Provide the [x, y] coordinate of the cell's center where the given text is located.  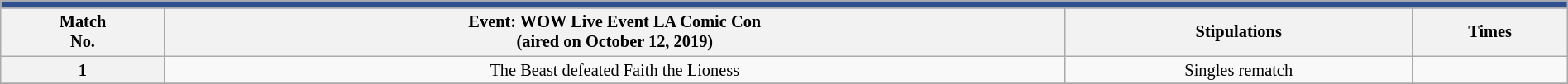
Match No. [83, 32]
1 [83, 70]
Singles rematch [1239, 70]
Event: WOW Live Event LA Comic Con(aired on October 12, 2019) [614, 32]
Times [1490, 32]
Stipulations [1239, 32]
The Beast defeated Faith the Lioness [614, 70]
